Locate the cell with the specified text and output its [x, y] center coordinate. 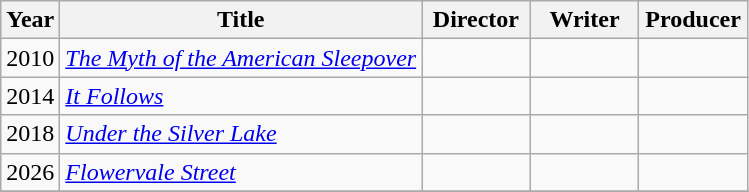
Writer [584, 20]
2014 [30, 96]
The Myth of the American Sleepover [241, 58]
Flowervale Street [241, 172]
2018 [30, 134]
Under the Silver Lake [241, 134]
2026 [30, 172]
Title [241, 20]
Director [476, 20]
It Follows [241, 96]
Producer [694, 20]
Year [30, 20]
2010 [30, 58]
